From the cell containing the given text, extract its center point as (X, Y) coordinate. 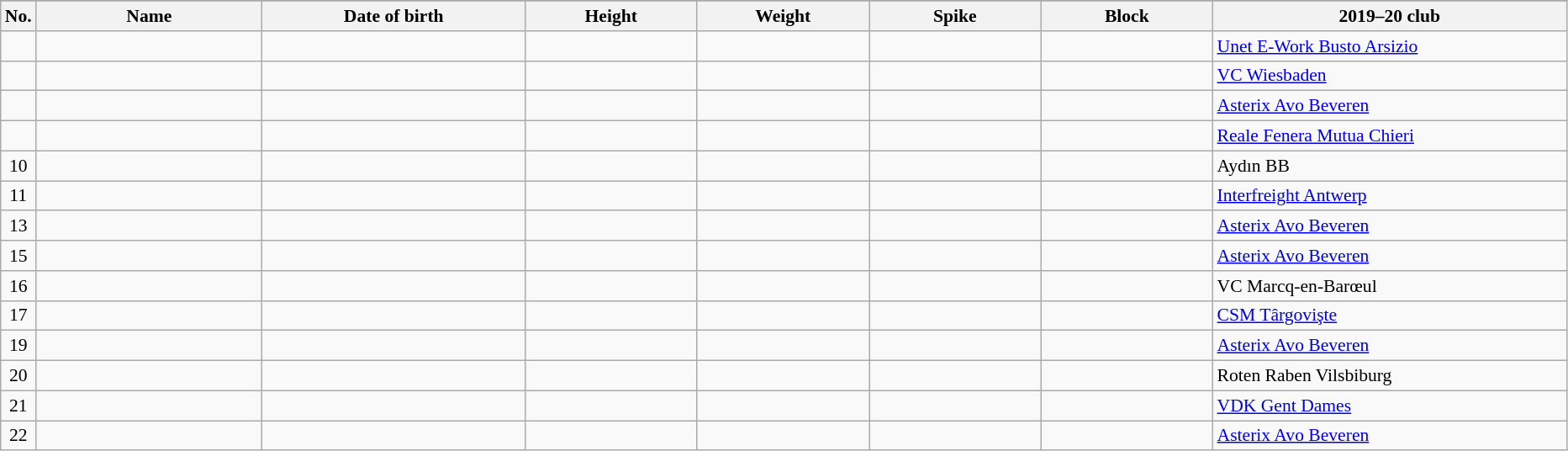
Reale Fenera Mutua Chieri (1391, 136)
Aydın BB (1391, 166)
Unet E-Work Busto Arsizio (1391, 46)
20 (18, 376)
10 (18, 166)
Interfreight Antwerp (1391, 196)
Roten Raben Vilsbiburg (1391, 376)
Date of birth (393, 16)
Name (150, 16)
22 (18, 436)
15 (18, 256)
VC Marcq-en-Barœul (1391, 286)
Block (1127, 16)
CSM Târgovişte (1391, 316)
Weight (784, 16)
2019–20 club (1391, 16)
13 (18, 226)
VC Wiesbaden (1391, 76)
Spike (955, 16)
17 (18, 316)
No. (18, 16)
21 (18, 406)
16 (18, 286)
11 (18, 196)
19 (18, 346)
Height (610, 16)
VDK Gent Dames (1391, 406)
